Detect which cell encompasses the target text, then output its (X, Y) center coordinate. 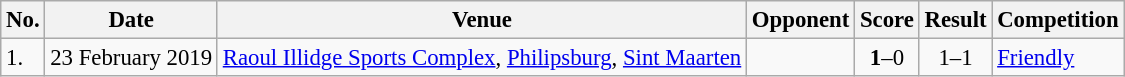
23 February 2019 (132, 58)
Friendly (1058, 58)
No. (23, 20)
Opponent (801, 20)
1–0 (888, 58)
Venue (482, 20)
1. (23, 58)
Competition (1058, 20)
1–1 (956, 58)
Date (132, 20)
Raoul Illidge Sports Complex, Philipsburg, Sint Maarten (482, 58)
Score (888, 20)
Result (956, 20)
